Provide the (X, Y) coordinate of the cell's center where the given text is located.  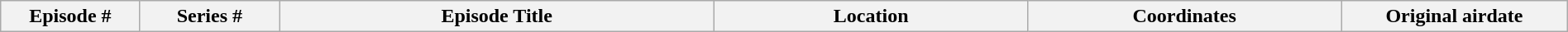
Episode # (70, 16)
Original airdate (1455, 16)
Coordinates (1184, 16)
Location (872, 16)
Series # (209, 16)
Episode Title (497, 16)
